Return [X, Y] of the center of cell containing provided text 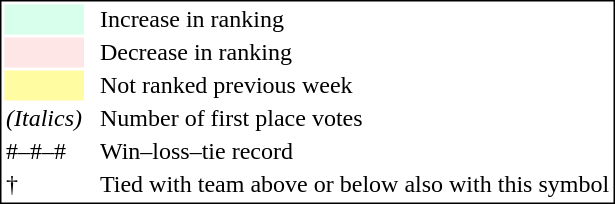
Increase in ranking [354, 19]
Not ranked previous week [354, 85]
Tied with team above or below also with this symbol [354, 185]
Win–loss–tie record [354, 151]
(Italics) [44, 119]
#–#–# [44, 151]
Number of first place votes [354, 119]
Decrease in ranking [354, 53]
† [44, 185]
